Output the (X, Y) coordinate of the center of the cell containing the given text.  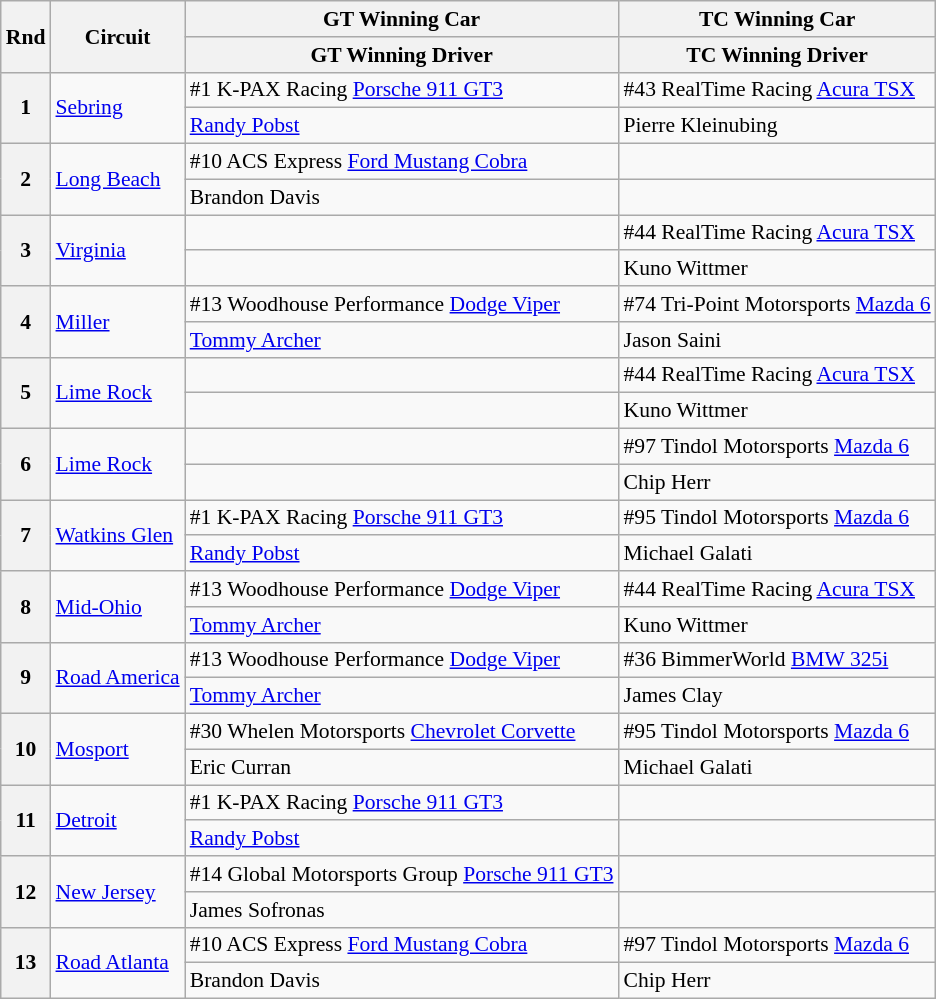
8 (26, 606)
GT Winning Car (402, 19)
Mid-Ohio (117, 606)
Eric Curran (402, 767)
Jason Saini (778, 340)
Road Atlanta (117, 962)
#36 BimmerWorld BMW 325i (778, 660)
Road America (117, 678)
#43 RealTime Racing Acura TSX (778, 90)
12 (26, 892)
2 (26, 180)
Detroit (117, 820)
TC Winning Car (778, 19)
Rnd (26, 36)
James Sofronas (402, 910)
Virginia (117, 250)
10 (26, 750)
Long Beach (117, 180)
5 (26, 392)
#74 Tri-Point Motorsports Mazda 6 (778, 304)
9 (26, 678)
Sebring (117, 108)
7 (26, 536)
Circuit (117, 36)
James Clay (778, 696)
Miller (117, 322)
Watkins Glen (117, 536)
Pierre Kleinubing (778, 126)
New Jersey (117, 892)
4 (26, 322)
1 (26, 108)
GT Winning Driver (402, 55)
13 (26, 962)
#30 Whelen Motorsports Chevrolet Corvette (402, 732)
Mosport (117, 750)
TC Winning Driver (778, 55)
6 (26, 464)
#14 Global Motorsports Group Porsche 911 GT3 (402, 874)
3 (26, 250)
11 (26, 820)
